Scan for the cell matching the given text and deliver its (X, Y) coordinate at center. 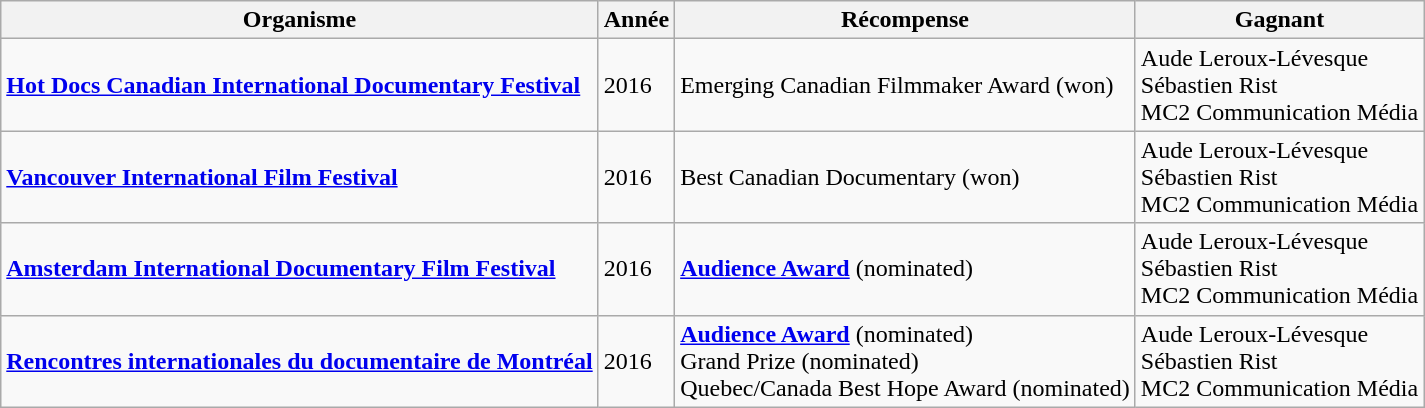
Audience Award (nominated)Grand Prize (nominated)Quebec/Canada Best Hope Award (nominated) (906, 361)
Rencontres internationales du documentaire de Montréal (300, 361)
Best Canadian Documentary (won) (906, 177)
Récompense (906, 20)
Année (636, 20)
Audience Award (nominated) (906, 269)
Organisme (300, 20)
Vancouver International Film Festival (300, 177)
Emerging Canadian Filmmaker Award (won) (906, 85)
Hot Docs Canadian International Documentary Festival (300, 85)
Amsterdam International Documentary Film Festival (300, 269)
Gagnant (1279, 20)
